Locate the cell with the specified text and output its (X, Y) center coordinate. 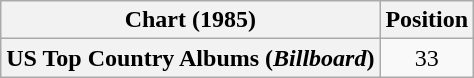
US Top Country Albums (Billboard) (190, 58)
Chart (1985) (190, 20)
33 (427, 58)
Position (427, 20)
